Extract the (X, Y) coordinate from the center of the cell holding the provided text.  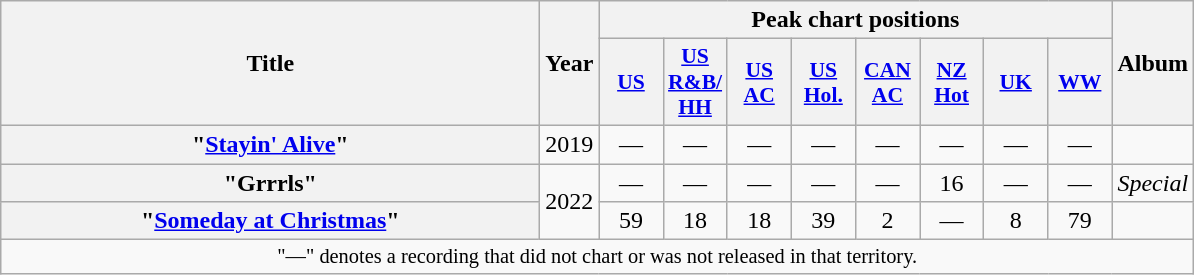
59 (631, 221)
2 (887, 221)
8 (1016, 221)
2022 (570, 202)
"—" denotes a recording that did not chart or was not released in that territory. (598, 257)
NZHot (952, 82)
"Grrrls" (270, 183)
USHol. (823, 82)
"Stayin' Alive" (270, 144)
Album (1153, 64)
US (631, 82)
39 (823, 221)
2019 (570, 144)
79 (1080, 221)
Year (570, 64)
USAC (759, 82)
USR&B/HH (695, 82)
Peak chart positions (856, 20)
Special (1153, 183)
UK (1016, 82)
"Someday at Christmas" (270, 221)
16 (952, 183)
Title (270, 64)
WW (1080, 82)
CANAC (887, 82)
